Search for the cell housing the specified text and yield its [X, Y] center coordinate. 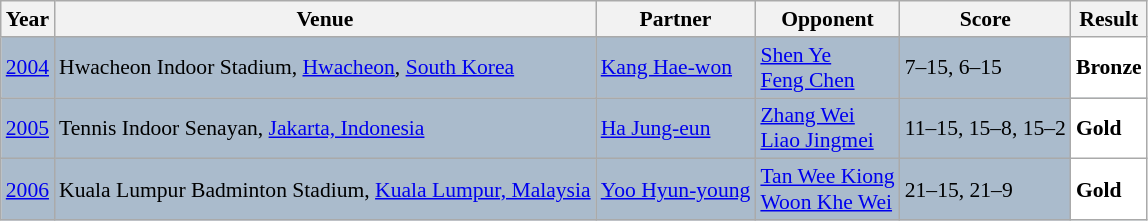
Year [28, 19]
Kuala Lumpur Badminton Stadium, Kuala Lumpur, Malaysia [325, 190]
Result [1109, 19]
2005 [28, 128]
Kang Hae-won [676, 68]
Bronze [1109, 68]
7–15, 6–15 [986, 68]
Tan Wee Kiong Woon Khe Wei [827, 190]
Yoo Hyun-young [676, 190]
11–15, 15–8, 15–2 [986, 128]
Opponent [827, 19]
Ha Jung-eun [676, 128]
Zhang Wei Liao Jingmei [827, 128]
21–15, 21–9 [986, 190]
Score [986, 19]
2006 [28, 190]
Tennis Indoor Senayan, Jakarta, Indonesia [325, 128]
2004 [28, 68]
Partner [676, 19]
Venue [325, 19]
Shen Ye Feng Chen [827, 68]
Hwacheon Indoor Stadium, Hwacheon, South Korea [325, 68]
